Extract the [x, y] coordinate from the center of the cell holding the provided text.  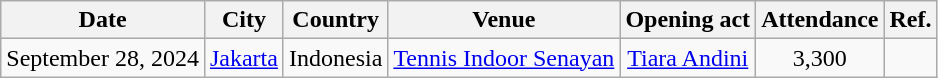
Ref. [910, 20]
Indonesia [335, 58]
Date [103, 20]
Attendance [820, 20]
Jakarta [244, 58]
September 28, 2024 [103, 58]
Opening act [688, 20]
Country [335, 20]
City [244, 20]
3,300 [820, 58]
Tennis Indoor Senayan [504, 58]
Tiara Andini [688, 58]
Venue [504, 20]
